Output the [x, y] coordinate of the center of the cell containing the given text.  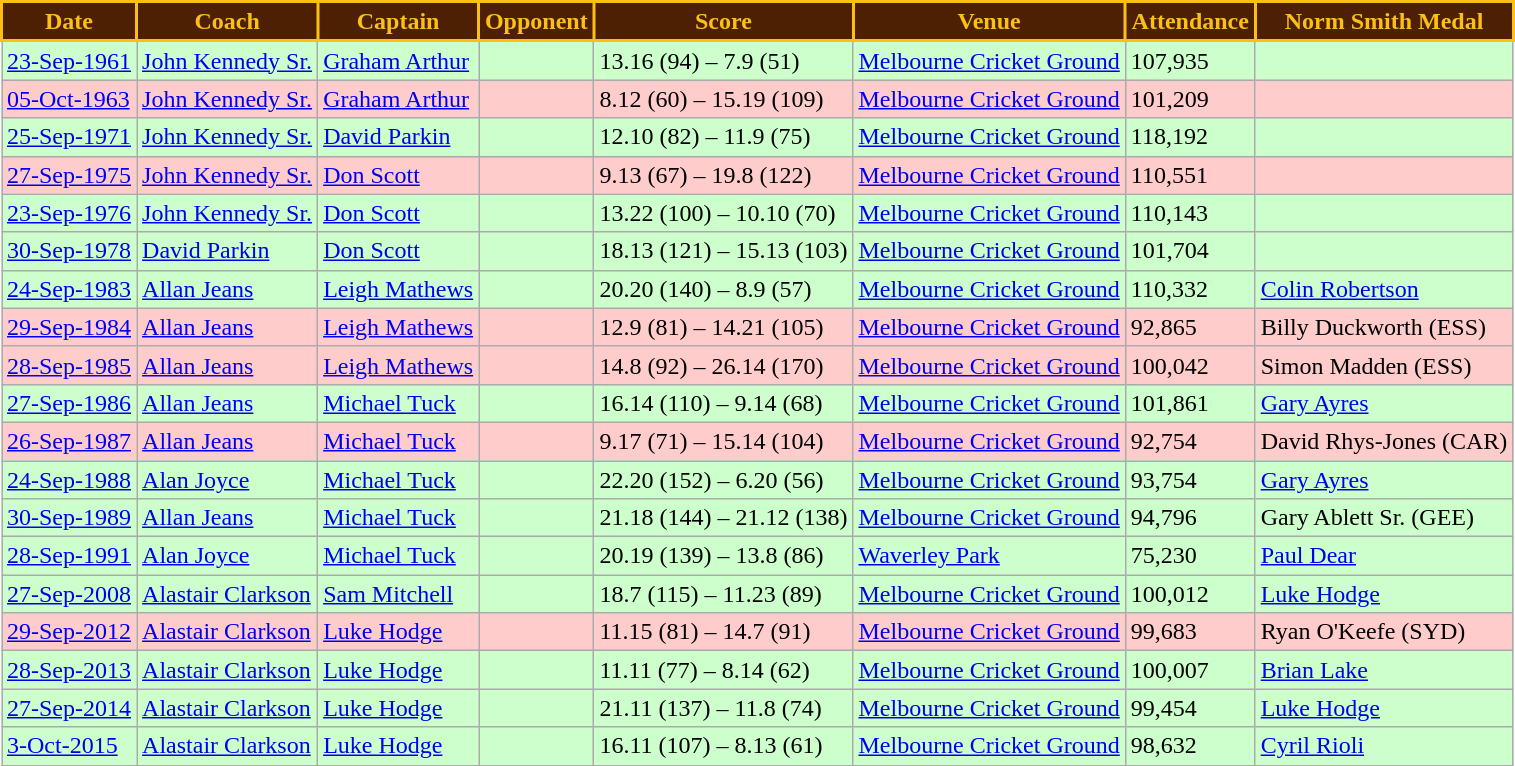
99,683 [1190, 632]
23-Sep-1976 [70, 213]
118,192 [1190, 137]
David Rhys-Jones (CAR) [1384, 441]
3-Oct-2015 [70, 746]
Paul Dear [1384, 556]
16.14 (110) – 9.14 (68) [724, 403]
Billy Duckworth (ESS) [1384, 327]
8.12 (60) – 15.19 (109) [724, 99]
9.13 (67) – 19.8 (122) [724, 175]
14.8 (92) – 26.14 (170) [724, 365]
28-Sep-2013 [70, 670]
93,754 [1190, 479]
26-Sep-1987 [70, 441]
100,042 [1190, 365]
Gary Ablett Sr. (GEE) [1384, 518]
Score [724, 22]
98,632 [1190, 746]
22.20 (152) – 6.20 (56) [724, 479]
Ryan O'Keefe (SYD) [1384, 632]
92,754 [1190, 441]
29-Sep-2012 [70, 632]
Sam Mitchell [398, 594]
13.22 (100) – 10.10 (70) [724, 213]
24-Sep-1983 [70, 289]
101,704 [1190, 251]
05-Oct-1963 [70, 99]
101,209 [1190, 99]
30-Sep-1989 [70, 518]
27-Sep-1975 [70, 175]
110,332 [1190, 289]
Colin Robertson [1384, 289]
110,143 [1190, 213]
92,865 [1190, 327]
75,230 [1190, 556]
16.11 (107) – 8.13 (61) [724, 746]
18.13 (121) – 15.13 (103) [724, 251]
11.11 (77) – 8.14 (62) [724, 670]
29-Sep-1984 [70, 327]
28-Sep-1985 [70, 365]
13.16 (94) – 7.9 (51) [724, 60]
12.9 (81) – 14.21 (105) [724, 327]
Venue [989, 22]
101,861 [1190, 403]
20.20 (140) – 8.9 (57) [724, 289]
18.7 (115) – 11.23 (89) [724, 594]
27-Sep-2008 [70, 594]
Waverley Park [989, 556]
Brian Lake [1384, 670]
25-Sep-1971 [70, 137]
Opponent [536, 22]
28-Sep-1991 [70, 556]
Attendance [1190, 22]
21.11 (137) – 11.8 (74) [724, 708]
27-Sep-1986 [70, 403]
99,454 [1190, 708]
Date [70, 22]
Coach [228, 22]
12.10 (82) – 11.9 (75) [724, 137]
100,007 [1190, 670]
21.18 (144) – 21.12 (138) [724, 518]
23-Sep-1961 [70, 60]
107,935 [1190, 60]
Cyril Rioli [1384, 746]
27-Sep-2014 [70, 708]
94,796 [1190, 518]
30-Sep-1978 [70, 251]
11.15 (81) – 14.7 (91) [724, 632]
Captain [398, 22]
100,012 [1190, 594]
24-Sep-1988 [70, 479]
20.19 (139) – 13.8 (86) [724, 556]
Norm Smith Medal [1384, 22]
110,551 [1190, 175]
Simon Madden (ESS) [1384, 365]
9.17 (71) – 15.14 (104) [724, 441]
